Scan for the cell matching the given text and deliver its (X, Y) coordinate at center. 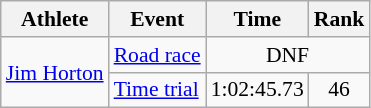
Rank (340, 19)
46 (340, 90)
DNF (288, 55)
Time trial (158, 90)
Event (158, 19)
Athlete (55, 19)
Time (258, 19)
Jim Horton (55, 72)
1:02:45.73 (258, 90)
Road race (158, 55)
